For the text-containing cell, return its midpoint in (x, y) coordinate format. 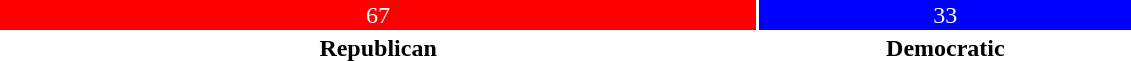
33 (945, 15)
67 (378, 15)
